Detect which cell encompasses the target text, then output its (x, y) center coordinate. 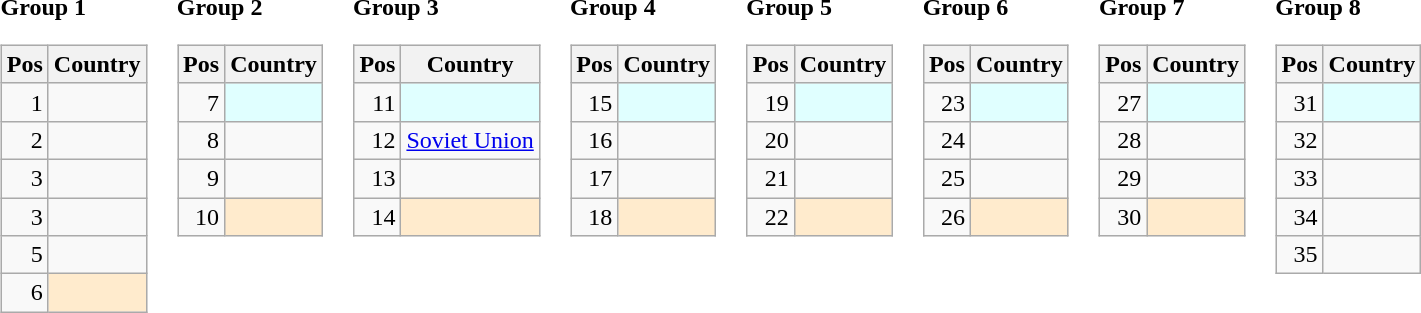
12 (378, 140)
7 (202, 102)
27 (1124, 102)
9 (202, 178)
25 (946, 178)
11 (378, 102)
26 (946, 217)
17 (594, 178)
32 (1300, 140)
23 (946, 102)
28 (1124, 140)
33 (1300, 178)
24 (946, 140)
Soviet Union (470, 140)
18 (594, 217)
14 (378, 217)
30 (1124, 217)
19 (770, 102)
16 (594, 140)
5 (24, 255)
22 (770, 217)
8 (202, 140)
10 (202, 217)
15 (594, 102)
6 (24, 293)
2 (24, 140)
34 (1300, 217)
35 (1300, 255)
31 (1300, 102)
13 (378, 178)
21 (770, 178)
20 (770, 140)
29 (1124, 178)
1 (24, 102)
